Identify which cell holds the provided text, then report its [x, y] central coordinate. 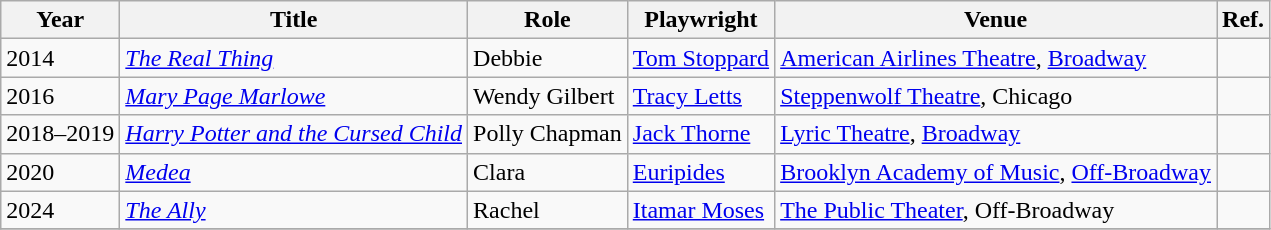
Jack Thorne [700, 134]
2016 [60, 96]
The Real Thing [294, 58]
Euripides [700, 172]
Mary Page Marlowe [294, 96]
2014 [60, 58]
Debbie [548, 58]
Role [548, 20]
Venue [996, 20]
Harry Potter and the Cursed Child [294, 134]
Rachel [548, 210]
Clara [548, 172]
Itamar Moses [700, 210]
Polly Chapman [548, 134]
American Airlines Theatre, Broadway [996, 58]
Tracy Letts [700, 96]
Medea [294, 172]
Steppenwolf Theatre, Chicago [996, 96]
Lyric Theatre, Broadway [996, 134]
Brooklyn Academy of Music, Off-Broadway [996, 172]
Year [60, 20]
The Ally [294, 210]
Wendy Gilbert [548, 96]
The Public Theater, Off-Broadway [996, 210]
2024 [60, 210]
2020 [60, 172]
2018–2019 [60, 134]
Title [294, 20]
Playwright [700, 20]
Ref. [1244, 20]
Tom Stoppard [700, 58]
